From the cell containing the given text, extract its center point as [x, y] coordinate. 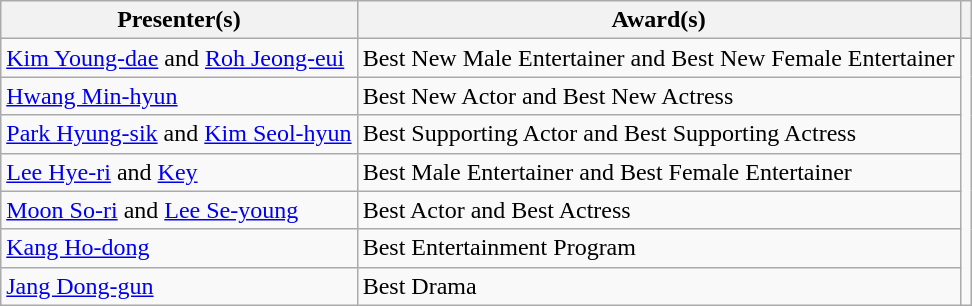
Best Entertainment Program [658, 248]
Best Drama [658, 286]
Best Supporting Actor and Best Supporting Actress [658, 134]
Presenter(s) [179, 20]
Best Actor and Best Actress [658, 210]
Best New Actor and Best New Actress [658, 96]
Lee Hye-ri and Key [179, 172]
Kang Ho-dong [179, 248]
Park Hyung-sik and Kim Seol-hyun [179, 134]
Kim Young-dae and Roh Jeong-eui [179, 58]
Hwang Min-hyun [179, 96]
Award(s) [658, 20]
Jang Dong-gun [179, 286]
Best Male Entertainer and Best Female Entertainer [658, 172]
Moon So-ri and Lee Se-young [179, 210]
Best New Male Entertainer and Best New Female Entertainer [658, 58]
